Capture the cell that displays the provided text and extract its (X, Y) central coordinate. 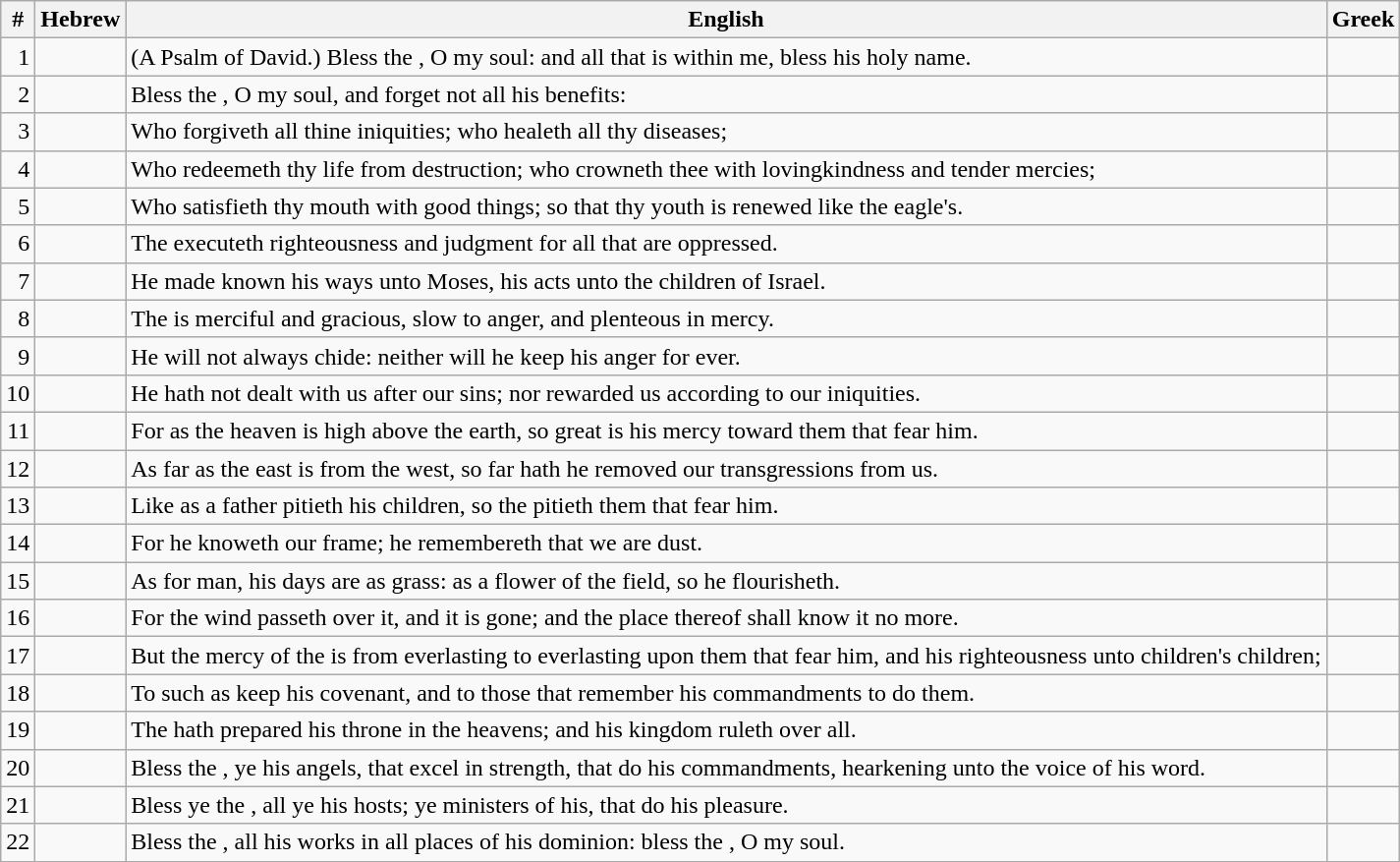
Bless the , ye his angels, that excel in strength, that do his commandments, hearkening unto the voice of his word. (726, 768)
15 (18, 581)
He will not always chide: neither will he keep his anger for ever. (726, 356)
4 (18, 169)
8 (18, 318)
Bless ye the , all ye his hosts; ye ministers of his, that do his pleasure. (726, 805)
20 (18, 768)
21 (18, 805)
1 (18, 57)
The hath prepared his throne in the heavens; and his kingdom ruleth over all. (726, 730)
For as the heaven is high above the earth, so great is his mercy toward them that fear him. (726, 431)
But the mercy of the is from everlasting to everlasting upon them that fear him, and his righteousness unto children's children; (726, 656)
To such as keep his covenant, and to those that remember his commandments to do them. (726, 693)
2 (18, 94)
Like as a father pitieth his children, so the pitieth them that fear him. (726, 506)
(A Psalm of David.) Bless the , O my soul: and all that is within me, bless his holy name. (726, 57)
Who forgiveth all thine iniquities; who healeth all thy diseases; (726, 132)
11 (18, 431)
The executeth righteousness and judgment for all that are oppressed. (726, 244)
18 (18, 693)
For he knoweth our frame; he remembereth that we are dust. (726, 544)
Who satisfieth thy mouth with good things; so that thy youth is renewed like the eagle's. (726, 206)
13 (18, 506)
16 (18, 618)
17 (18, 656)
As for man, his days are as grass: as a flower of the field, so he flourisheth. (726, 581)
Bless the , all his works in all places of his dominion: bless the , O my soul. (726, 842)
He hath not dealt with us after our sins; nor rewarded us according to our iniquities. (726, 393)
Hebrew (81, 20)
# (18, 20)
12 (18, 469)
9 (18, 356)
3 (18, 132)
7 (18, 281)
10 (18, 393)
English (726, 20)
14 (18, 544)
Who redeemeth thy life from destruction; who crowneth thee with lovingkindness and tender mercies; (726, 169)
22 (18, 842)
The is merciful and gracious, slow to anger, and plenteous in mercy. (726, 318)
As far as the east is from the west, so far hath he removed our transgressions from us. (726, 469)
6 (18, 244)
19 (18, 730)
Bless the , O my soul, and forget not all his benefits: (726, 94)
Greek (1364, 20)
5 (18, 206)
For the wind passeth over it, and it is gone; and the place thereof shall know it no more. (726, 618)
He made known his ways unto Moses, his acts unto the children of Israel. (726, 281)
